From the cell containing the given text, extract its center point as (x, y) coordinate. 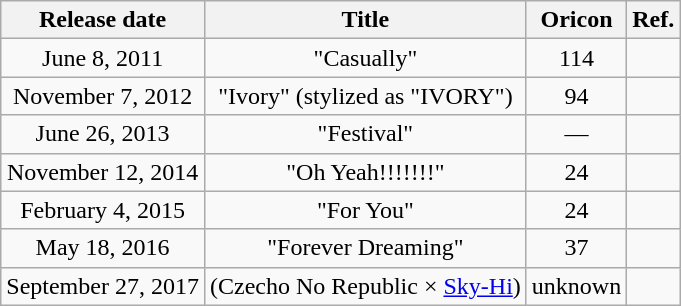
"Oh Yeah!!!!!!!" (365, 172)
unknown (576, 286)
Title (365, 20)
November 7, 2012 (103, 96)
June 8, 2011 (103, 58)
"Festival" (365, 134)
Ref. (654, 20)
"Casually" (365, 58)
94 (576, 96)
37 (576, 248)
May 18, 2016 (103, 248)
"Forever Dreaming" (365, 248)
"Ivory" (stylized as "IVORY") (365, 96)
September 27, 2017 (103, 286)
— (576, 134)
November 12, 2014 (103, 172)
(Czecho No Republic × Sky-Hi) (365, 286)
June 26, 2013 (103, 134)
114 (576, 58)
February 4, 2015 (103, 210)
Oricon (576, 20)
Release date (103, 20)
"For You" (365, 210)
